For the text-containing cell, return its midpoint in [X, Y] coordinate format. 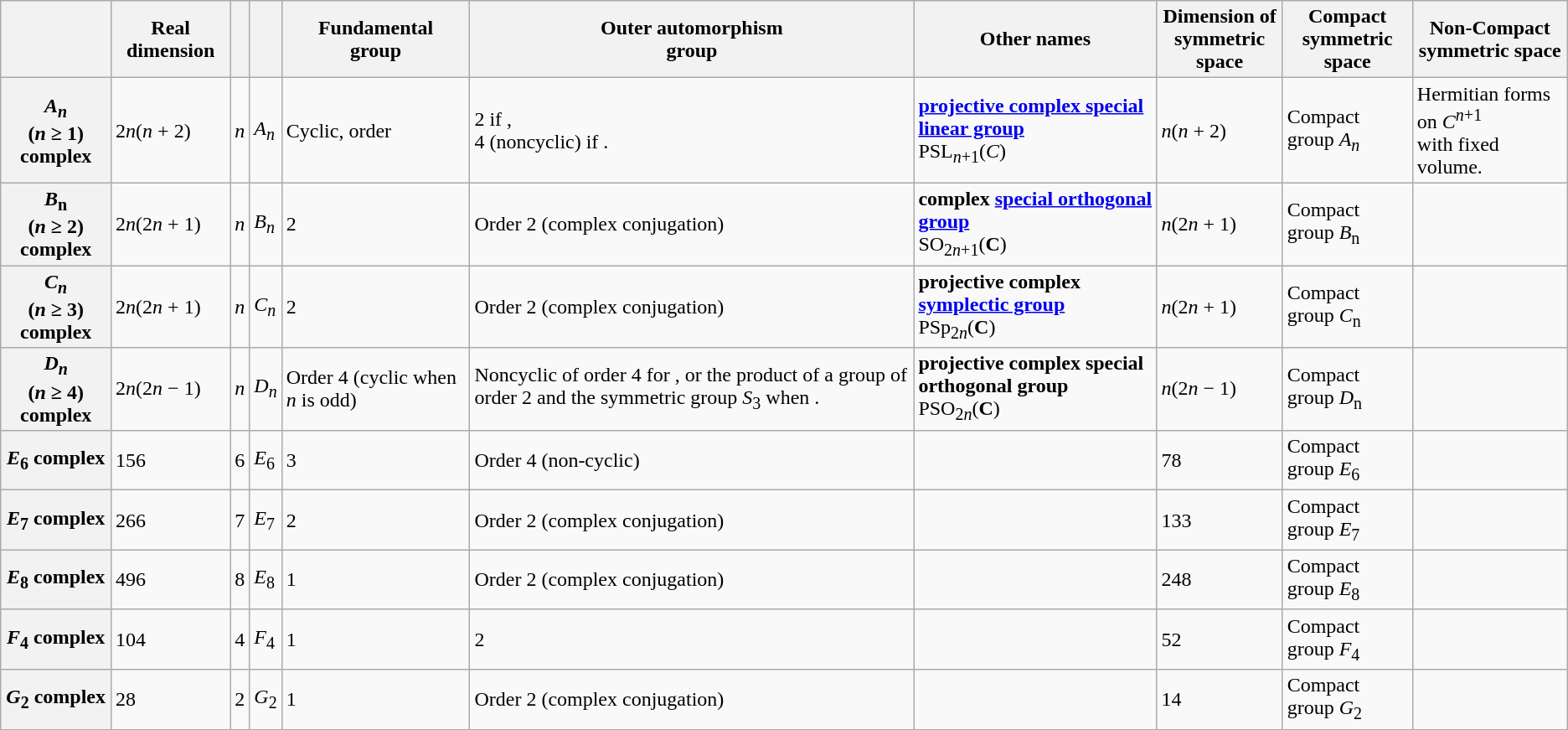
248 [1220, 580]
Hermitian forms on Cn+1with fixed volume. [1489, 131]
F4 [266, 639]
2n(2n − 1) [171, 389]
266 [171, 520]
Compact group Bn [1347, 224]
Compact group Cn [1347, 307]
E7 [266, 520]
133 [1220, 520]
Non-Compactsymmetric space [1489, 39]
4 [240, 639]
E6 [266, 459]
Dimension ofsymmetric space [1220, 39]
Noncyclic of order 4 for , or the product of a group of order 2 and the symmetric group S3 when . [692, 389]
2n(n + 2) [171, 131]
Compact group E8 [1347, 580]
Outer auto­morphismgroup [692, 39]
Cyclic, order [375, 131]
496 [171, 580]
Order 4 (non-cyclic) [692, 459]
F4 complex [56, 639]
Order 4 (cyclic when n is odd) [375, 389]
Compact group G2 [1347, 699]
An [266, 131]
Compact group E6 [1347, 459]
projective complex special linear groupPSLn+1(C) [1035, 131]
Compact group An [1347, 131]
Compact group F4 [1347, 639]
52 [1220, 639]
156 [171, 459]
Compactsymmetric space [1347, 39]
Cn(n ≥ 3) complex [56, 307]
Bn(n ≥ 2) complex [56, 224]
n(n + 2) [1220, 131]
28 [171, 699]
Fundamentalgroup [375, 39]
104 [171, 639]
Compact group Dn [1347, 389]
Other names [1035, 39]
E8 [266, 580]
n(2n − 1) [1220, 389]
6 [240, 459]
Cn [266, 307]
G2 complex [56, 699]
projective complex symplectic groupPSp2n(C) [1035, 307]
An(n ≥ 1) complex [56, 131]
E7 complex [56, 520]
Compact group E7 [1347, 520]
Dn(n ≥ 4) complex [56, 389]
3 [375, 459]
14 [1220, 699]
Bn [266, 224]
78 [1220, 459]
8 [240, 580]
Dn [266, 389]
7 [240, 520]
E8 complex [56, 580]
projective complex special orthogonal groupPSO2n(C) [1035, 389]
E6 complex [56, 459]
2 if ,4 (noncyclic) if . [692, 131]
Real dimension [171, 39]
G2 [266, 699]
complex special orthogonal groupSO2n+1(C) [1035, 224]
